Output the (X, Y) coordinate of the center of the cell containing the given text.  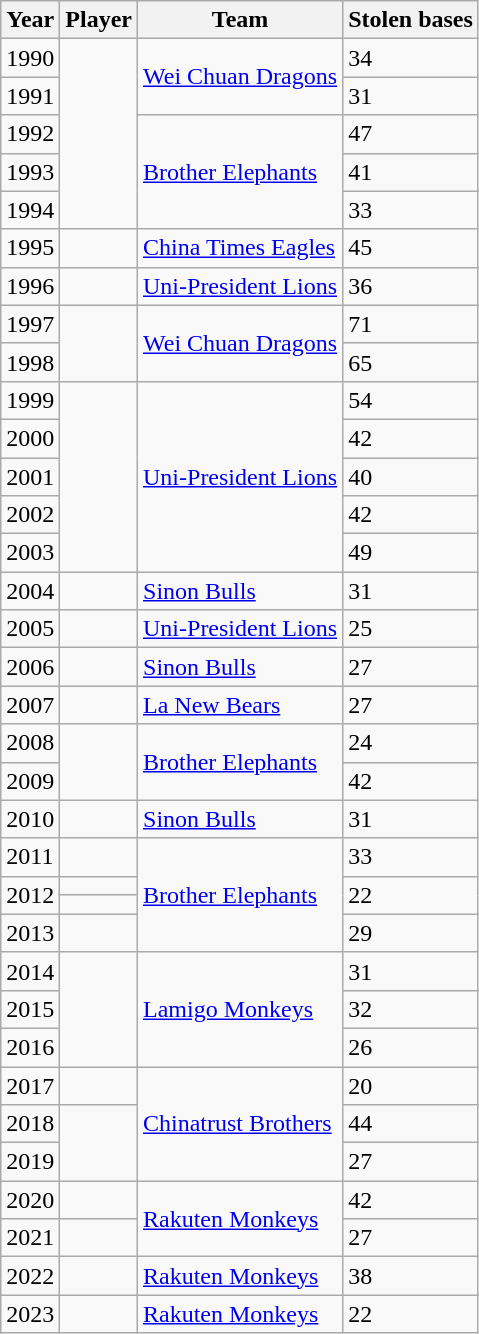
1996 (30, 286)
49 (411, 553)
41 (411, 172)
2008 (30, 743)
38 (411, 1276)
2006 (30, 667)
1999 (30, 400)
44 (411, 1124)
2000 (30, 438)
71 (411, 324)
25 (411, 629)
1993 (30, 172)
1992 (30, 134)
2013 (30, 933)
26 (411, 1047)
2021 (30, 1238)
2004 (30, 591)
2019 (30, 1162)
2010 (30, 819)
2011 (30, 857)
20 (411, 1085)
2005 (30, 629)
1991 (30, 96)
Team (240, 20)
Chinatrust Brothers (240, 1123)
34 (411, 58)
La New Bears (240, 705)
2020 (30, 1200)
1990 (30, 58)
54 (411, 400)
2018 (30, 1124)
2016 (30, 1047)
2017 (30, 1085)
2022 (30, 1276)
2012 (30, 895)
24 (411, 743)
47 (411, 134)
1998 (30, 362)
40 (411, 477)
Year (30, 20)
2001 (30, 477)
29 (411, 933)
2014 (30, 971)
Stolen bases (411, 20)
32 (411, 1009)
2015 (30, 1009)
1995 (30, 248)
2007 (30, 705)
1997 (30, 324)
2002 (30, 515)
1994 (30, 210)
Lamigo Monkeys (240, 1009)
Player (99, 20)
2023 (30, 1314)
China Times Eagles (240, 248)
2009 (30, 781)
2003 (30, 553)
65 (411, 362)
45 (411, 248)
36 (411, 286)
